Extract the [x, y] coordinate from the center of the cell holding the provided text.  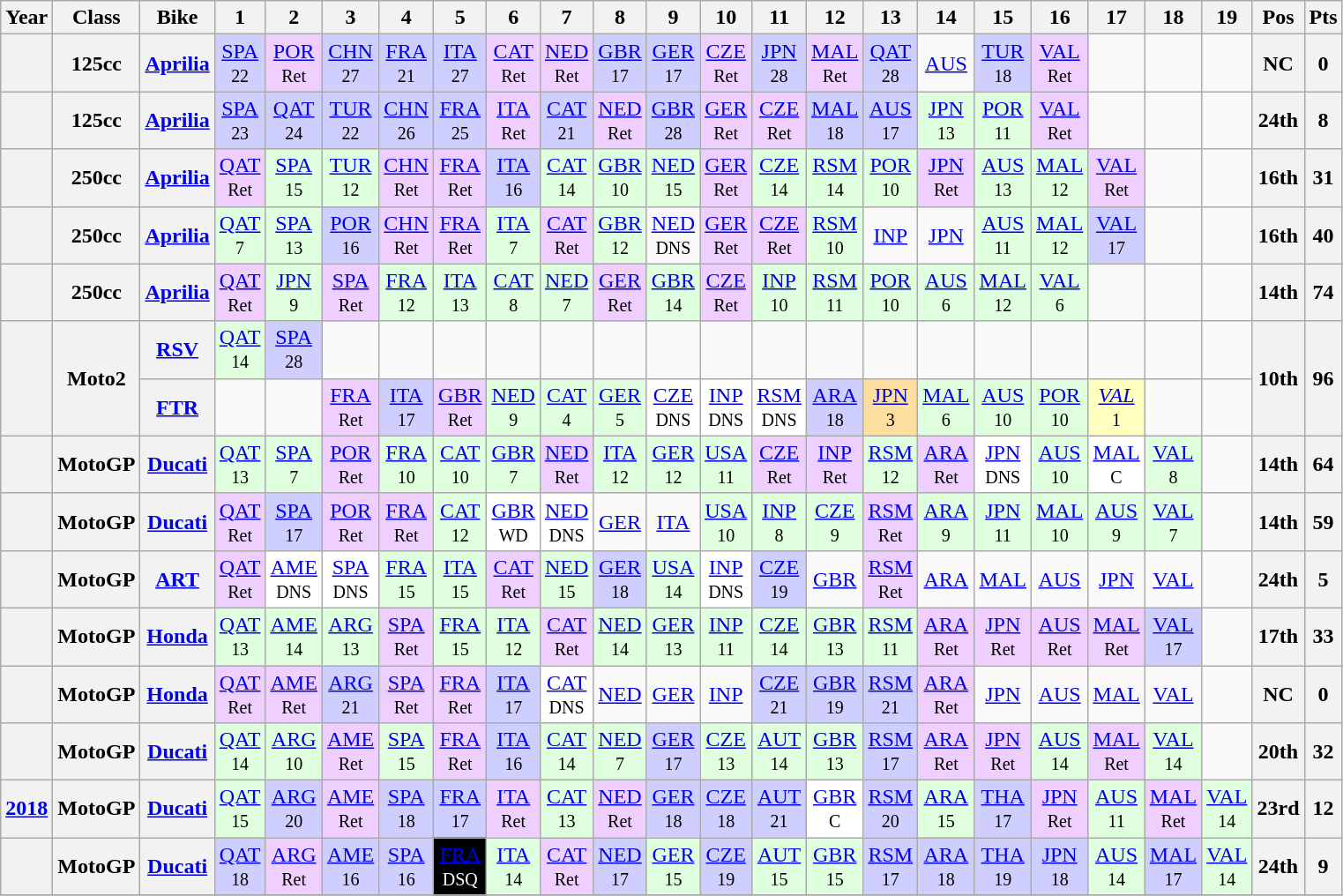
QAT24 [294, 120]
AME16 [350, 866]
INP11 [727, 637]
AUS13 [1003, 178]
CAT8 [513, 293]
59 [1323, 522]
JPN28 [780, 63]
FRA21 [407, 63]
ITA [673, 522]
ARGRet [294, 866]
7 [566, 18]
THA17 [1003, 810]
TUR18 [1003, 63]
FTR [177, 407]
33 [1323, 637]
GER5 [620, 407]
10 [727, 18]
JPNDNS [1003, 464]
JPN11 [1003, 522]
ARG13 [350, 637]
CZE21 [780, 693]
INP8 [780, 522]
GBRWD [513, 522]
GBR [834, 579]
SPA23 [240, 120]
2 [294, 18]
CZE13 [727, 751]
96 [1323, 378]
SPA16 [407, 866]
AUS6 [946, 293]
RSM21 [891, 693]
16 [1059, 18]
NED17 [620, 866]
19 [1227, 18]
SPADNS [350, 579]
CHN26 [407, 120]
GBR10 [620, 178]
23rd [1279, 810]
GBR28 [673, 120]
QAT7 [240, 235]
AME14 [294, 637]
AUT14 [780, 751]
NED [620, 693]
Moto2 [97, 378]
QAT18 [240, 866]
Year [26, 18]
POR16 [350, 235]
ARA9 [946, 522]
GBRC [834, 810]
AUSRet [1059, 637]
CHN27 [350, 63]
ARG10 [294, 751]
GBR14 [673, 293]
TUR12 [350, 178]
ART [177, 579]
6 [513, 18]
CZE9 [834, 522]
AUT21 [780, 810]
18 [1173, 18]
31 [1323, 178]
NED9 [513, 407]
JPN3 [891, 407]
1 [240, 18]
JPN18 [1059, 866]
17th [1279, 637]
JPN13 [946, 120]
THA19 [1003, 866]
17 [1116, 18]
ITA27 [460, 63]
GBR7 [513, 464]
SPA18 [407, 810]
RSM14 [834, 178]
VAL8 [1173, 464]
CATDNS [566, 693]
VAL1 [1116, 407]
20th [1279, 751]
GER15 [673, 866]
74 [1323, 293]
USA14 [673, 579]
GBR17 [620, 63]
CAT12 [460, 522]
AUT15 [780, 866]
USA11 [727, 464]
SPA22 [240, 63]
FRA12 [407, 293]
RSM10 [834, 235]
FRA10 [407, 464]
ARA15 [946, 810]
Bike [177, 18]
32 [1323, 751]
FRADSQ [460, 866]
13 [891, 18]
CAT13 [566, 810]
SPA13 [294, 235]
VAL6 [1059, 293]
GER13 [673, 637]
FRA25 [460, 120]
INPRet [834, 464]
QAT28 [891, 63]
ITA15 [460, 579]
10th [1279, 378]
RSV [177, 349]
MALC [1116, 464]
ARG20 [294, 810]
CAT21 [566, 120]
ARA [946, 579]
RSM12 [891, 464]
2018 [26, 810]
MAL6 [946, 407]
MAL17 [1173, 866]
MAL10 [1059, 522]
GER12 [673, 464]
SPA17 [294, 522]
Pts [1323, 18]
QAT15 [240, 810]
NED14 [620, 637]
ITA14 [513, 866]
GBRRet [460, 407]
AUS9 [1116, 522]
11 [780, 18]
POR11 [1003, 120]
AMEDNS [294, 579]
CZE18 [727, 810]
ITA7 [513, 235]
4 [407, 18]
VAL7 [1173, 522]
CZEDNS [673, 407]
14 [946, 18]
RSMDNS [780, 407]
SPA28 [294, 349]
AUS17 [891, 120]
SPA7 [294, 464]
ITA13 [460, 293]
FRA17 [460, 810]
INP10 [780, 293]
3 [350, 18]
JPN9 [294, 293]
GBR15 [834, 866]
RSM20 [891, 810]
ARG21 [350, 693]
GBR19 [834, 693]
TUR22 [350, 120]
CAT10 [460, 464]
40 [1323, 235]
MAL18 [834, 120]
15 [1003, 18]
Class [97, 18]
GBR12 [620, 235]
USA10 [727, 522]
Pos [1279, 18]
64 [1323, 464]
CAT4 [566, 407]
